Extract the (X, Y) coordinate from the center of the cell holding the provided text.  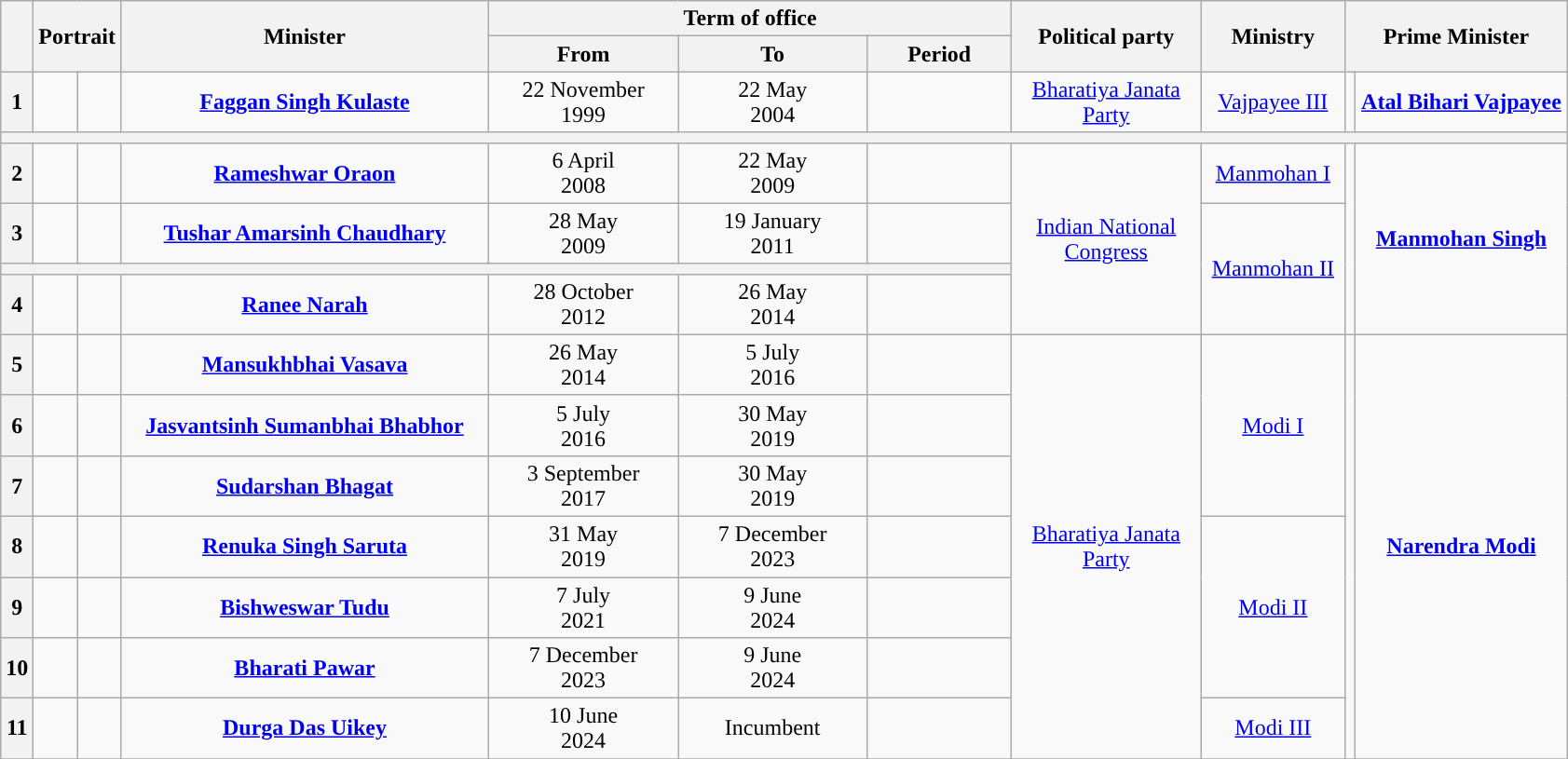
11 (17, 728)
8 (17, 546)
Sudarshan Bhagat (304, 486)
Mansukhbhai Vasava (304, 365)
5 (17, 365)
6 (17, 425)
From (583, 54)
Modi I (1273, 425)
Bharati Pawar (304, 669)
Prime Minister (1456, 36)
1 (17, 102)
Narendra Modi (1461, 546)
Rameshwar Oraon (304, 173)
19 January2011 (773, 233)
7 (17, 486)
4 (17, 304)
Period (939, 54)
22 May2004 (773, 102)
Ministry (1273, 36)
Durga Das Uikey (304, 728)
Modi III (1273, 728)
Manmohan II (1273, 268)
Jasvantsinh Sumanbhai Bhabhor (304, 425)
Political party (1107, 36)
Renuka Singh Saruta (304, 546)
3 September2017 (583, 486)
28 May2009 (583, 233)
6 April2008 (583, 173)
3 (17, 233)
28 October2012 (583, 304)
Modi II (1273, 607)
Faggan Singh Kulaste (304, 102)
2 (17, 173)
10 (17, 669)
22 November1999 (583, 102)
Vajpayee III (1273, 102)
Tushar Amarsinh Chaudhary (304, 233)
Term of office (751, 19)
7 July2021 (583, 607)
Manmohan I (1273, 173)
Incumbent (773, 728)
Indian National Congress (1107, 238)
Atal Bihari Vajpayee (1461, 102)
Minister (304, 36)
To (773, 54)
31 May2019 (583, 546)
Ranee Narah (304, 304)
Bishweswar Tudu (304, 607)
22 May2009 (773, 173)
10 June2024 (583, 728)
Manmohan Singh (1461, 238)
Portrait (77, 36)
9 (17, 607)
